Locate the cell with the specified text and output its (x, y) center coordinate. 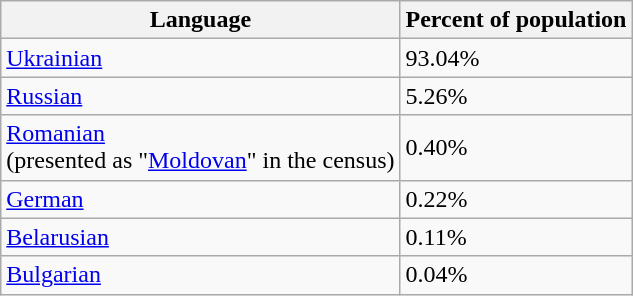
93.04% (516, 58)
Romanian(presented as "Moldovan" in the census) (200, 148)
Percent of population (516, 20)
0.40% (516, 148)
0.11% (516, 237)
Russian (200, 96)
Belarusian (200, 237)
Bulgarian (200, 275)
Ukrainian (200, 58)
Language (200, 20)
German (200, 199)
0.04% (516, 275)
5.26% (516, 96)
0.22% (516, 199)
